Identify which cell holds the provided text, then report its (x, y) central coordinate. 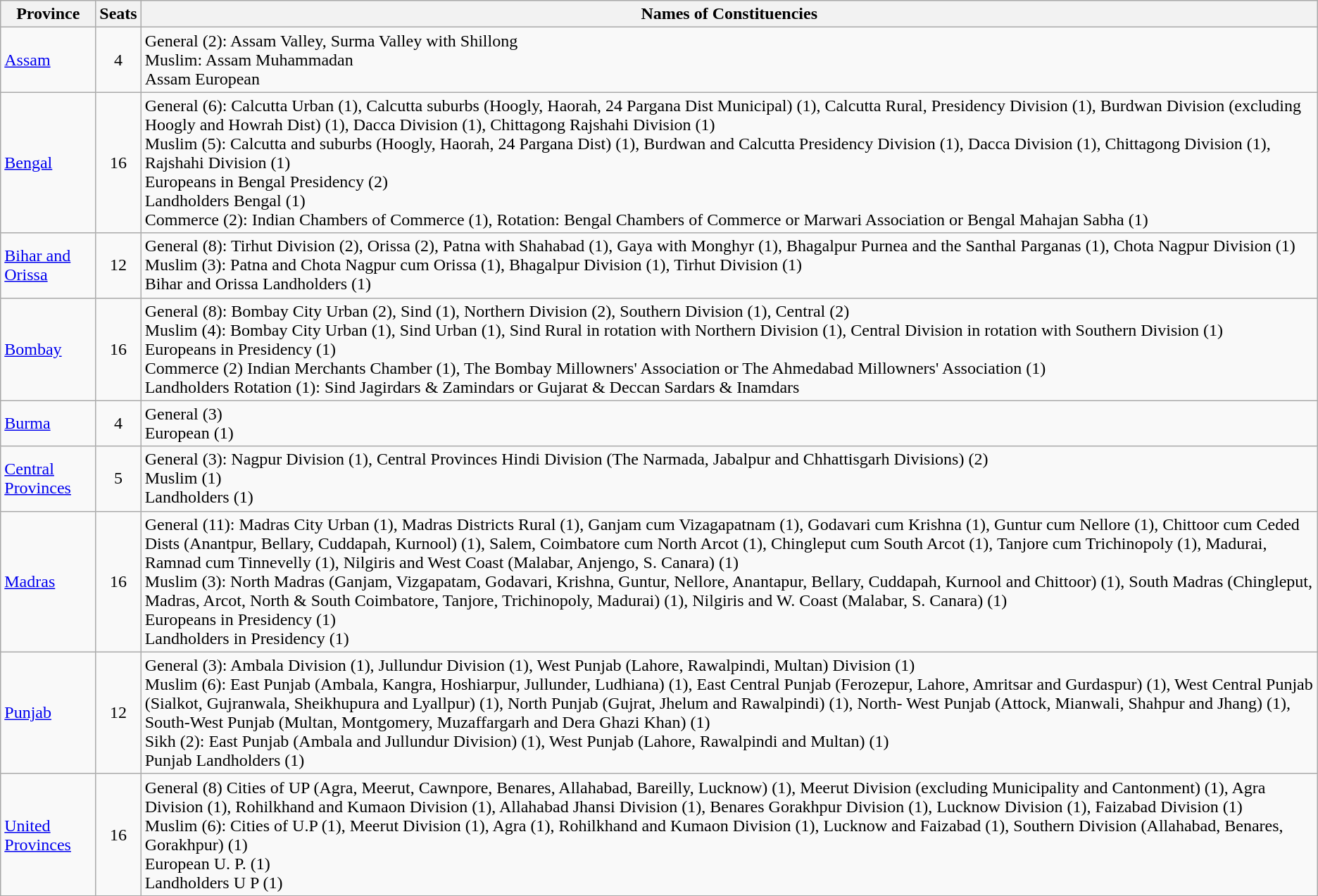
5 (118, 479)
Punjab (48, 712)
Province (48, 14)
Central Provinces (48, 479)
United Provinces (48, 835)
Names of Constituencies (729, 14)
Seats (118, 14)
General (2): Assam Valley, Surma Valley with ShillongMuslim: Assam MuhammadanAssam European (729, 60)
Bombay (48, 349)
General (3): Nagpur Division (1), Central Provinces Hindi Division (The Narmada, Jabalpur and Chhattisgarh Divisions) (2) Muslim (1) Landholders (1) (729, 479)
Bengal (48, 163)
General (3) European (1) (729, 424)
Bihar and Orissa (48, 265)
Madras (48, 581)
Burma (48, 424)
Assam (48, 60)
